Locate the cell with the specified text and output its [X, Y] center coordinate. 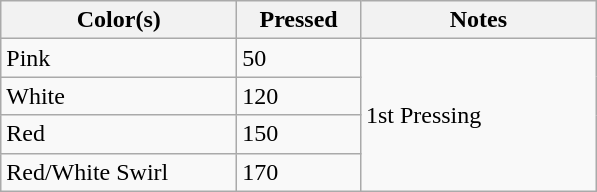
Pressed [299, 20]
Color(s) [119, 20]
Pink [119, 58]
150 [299, 134]
120 [299, 96]
50 [299, 58]
1st Pressing [478, 115]
170 [299, 172]
Red/White Swirl [119, 172]
White [119, 96]
Red [119, 134]
Notes [478, 20]
